Return (x, y) of the center of cell containing provided text 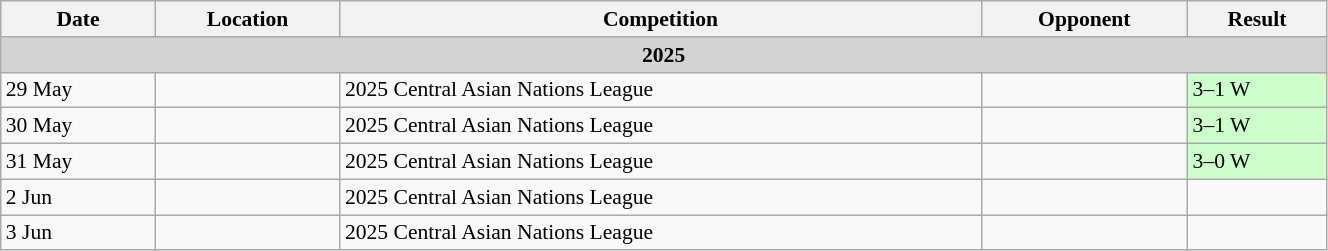
Result (1258, 19)
Opponent (1084, 19)
Location (248, 19)
31 May (78, 162)
3–0 W (1258, 162)
2025 (664, 55)
30 May (78, 126)
Competition (660, 19)
29 May (78, 90)
Date (78, 19)
2 Jun (78, 197)
3 Jun (78, 233)
